Find where the given text appears and provide that cell's center as (x, y) coordinate. 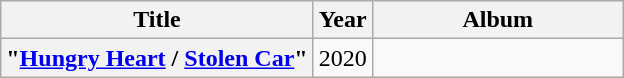
"Hungry Heart / Stolen Car" (157, 58)
Title (157, 20)
Album (498, 20)
2020 (342, 58)
Year (342, 20)
